Return (x, y) of the center of cell containing provided text 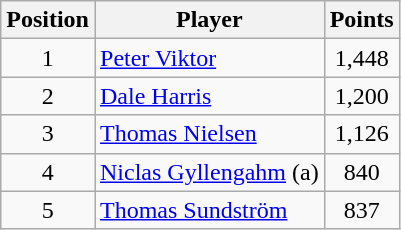
Thomas Nielsen (209, 134)
2 (48, 96)
Player (209, 20)
1,200 (362, 96)
1 (48, 58)
Dale Harris (209, 96)
Thomas Sundström (209, 210)
3 (48, 134)
1,448 (362, 58)
837 (362, 210)
Peter Viktor (209, 58)
840 (362, 172)
Niclas Gyllengahm (a) (209, 172)
Position (48, 20)
1,126 (362, 134)
Points (362, 20)
5 (48, 210)
4 (48, 172)
